Locate the cell with the specified text and output its (X, Y) center coordinate. 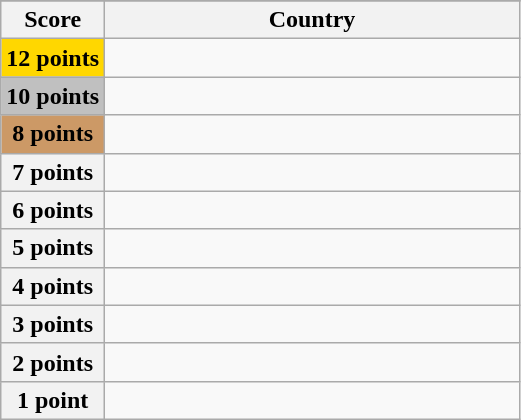
4 points (53, 286)
2 points (53, 362)
5 points (53, 248)
8 points (53, 134)
7 points (53, 172)
10 points (53, 96)
1 point (53, 400)
6 points (53, 210)
Country (312, 20)
12 points (53, 58)
3 points (53, 324)
Score (53, 20)
